Pinpoint the cell where the given text exists, returning its (x, y) midpoint coordinate. 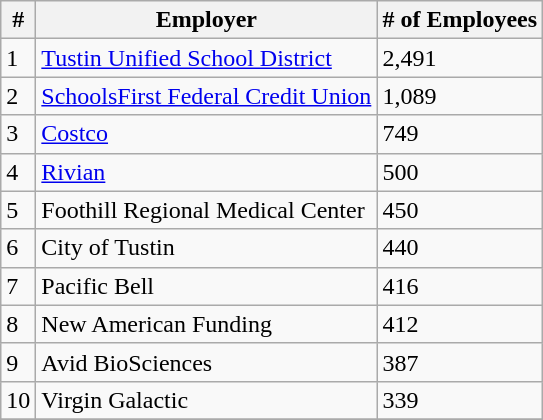
8 (18, 324)
2,491 (460, 58)
500 (460, 172)
Rivian (206, 172)
10 (18, 400)
# (18, 20)
339 (460, 400)
7 (18, 286)
1 (18, 58)
2 (18, 96)
3 (18, 134)
440 (460, 248)
387 (460, 362)
749 (460, 134)
5 (18, 210)
450 (460, 210)
City of Tustin (206, 248)
Employer (206, 20)
1,089 (460, 96)
Costco (206, 134)
4 (18, 172)
New American Funding (206, 324)
Tustin Unified School District (206, 58)
412 (460, 324)
6 (18, 248)
Foothill Regional Medical Center (206, 210)
416 (460, 286)
Pacific Bell (206, 286)
Virgin Galactic (206, 400)
9 (18, 362)
# of Employees (460, 20)
Avid BioSciences (206, 362)
SchoolsFirst Federal Credit Union (206, 96)
